Locate the cell with the specified text and output its (x, y) center coordinate. 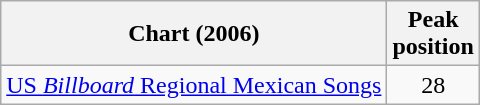
US Billboard Regional Mexican Songs (194, 85)
Peakposition (433, 34)
Chart (2006) (194, 34)
28 (433, 85)
